Extract the (x, y) coordinate from the center of the cell holding the provided text.  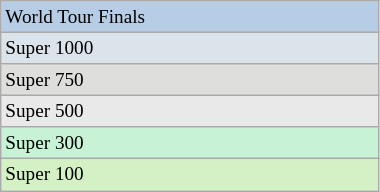
Super 300 (190, 143)
Super 750 (190, 80)
World Tour Finals (190, 17)
Super 100 (190, 175)
Super 1000 (190, 48)
Super 500 (190, 111)
